Detect which cell encompasses the target text, then output its (x, y) center coordinate. 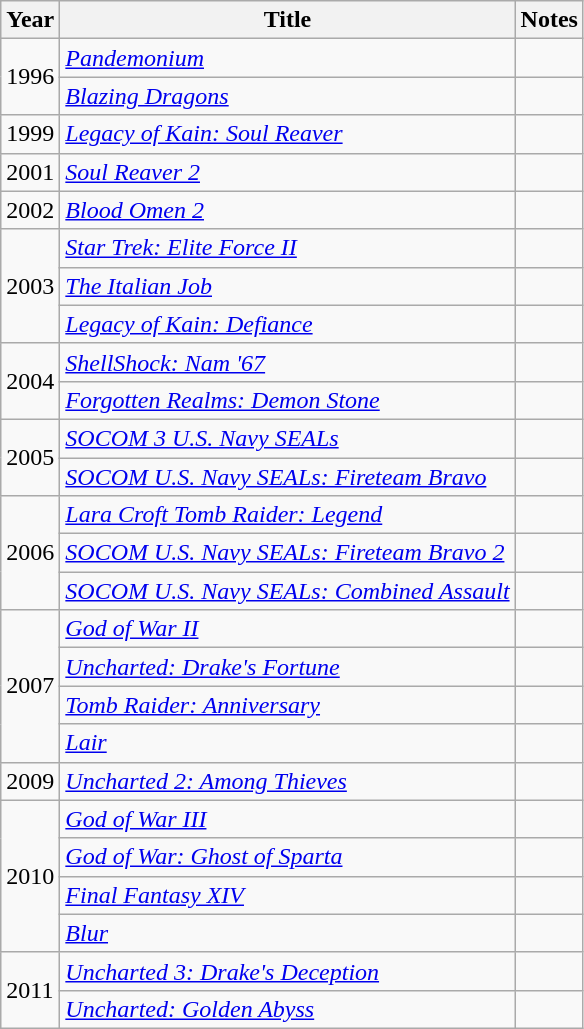
SOCOM U.S. Navy SEALs: Fireteam Bravo 2 (288, 553)
Star Trek: Elite Force II (288, 248)
God of War II (288, 629)
Lara Croft Tomb Raider: Legend (288, 515)
2005 (30, 457)
Pandemonium (288, 58)
God of War III (288, 819)
2006 (30, 553)
1996 (30, 77)
Forgotten Realms: Demon Stone (288, 400)
Uncharted 3: Drake's Deception (288, 971)
2002 (30, 210)
Soul Reaver 2 (288, 172)
Tomb Raider: Anniversary (288, 705)
Legacy of Kain: Defiance (288, 324)
2007 (30, 686)
Final Fantasy XIV (288, 895)
Legacy of Kain: Soul Reaver (288, 134)
Blur (288, 933)
2004 (30, 381)
Title (288, 20)
Uncharted 2: Among Thieves (288, 781)
Uncharted: Drake's Fortune (288, 667)
Year (30, 20)
Uncharted: Golden Abyss (288, 1009)
SOCOM U.S. Navy SEALs: Fireteam Bravo (288, 477)
2011 (30, 990)
God of War: Ghost of Sparta (288, 857)
2010 (30, 876)
2001 (30, 172)
Blood Omen 2 (288, 210)
2003 (30, 286)
Lair (288, 743)
SOCOM 3 U.S. Navy SEALs (288, 438)
2009 (30, 781)
Notes (549, 20)
The Italian Job (288, 286)
ShellShock: Nam '67 (288, 362)
Blazing Dragons (288, 96)
SOCOM U.S. Navy SEALs: Combined Assault (288, 591)
1999 (30, 134)
